For the text-containing cell, return its midpoint in (x, y) coordinate format. 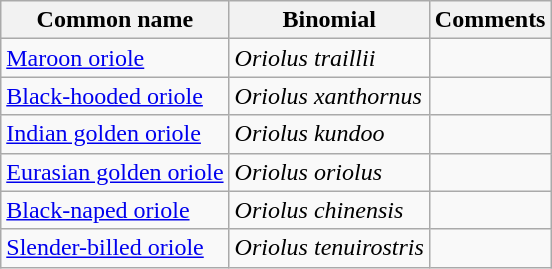
Maroon oriole (115, 58)
Black-hooded oriole (115, 96)
Slender-billed oriole (115, 248)
Indian golden oriole (115, 134)
Binomial (329, 20)
Oriolus xanthornus (329, 96)
Oriolus tenuirostris (329, 248)
Oriolus chinensis (329, 210)
Comments (490, 20)
Oriolus traillii (329, 58)
Common name (115, 20)
Eurasian golden oriole (115, 172)
Black-naped oriole (115, 210)
Oriolus oriolus (329, 172)
Oriolus kundoo (329, 134)
